Capture the cell that displays the provided text and extract its (x, y) central coordinate. 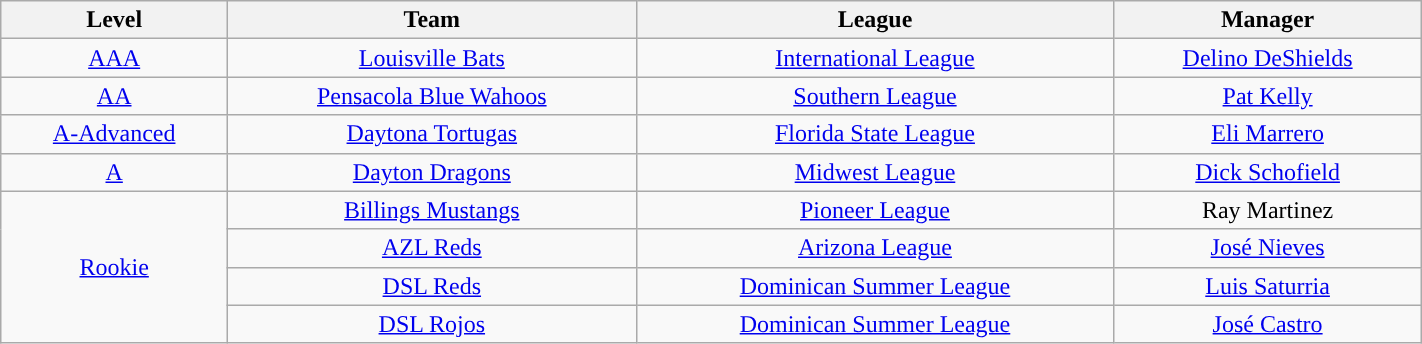
A (114, 172)
International League (875, 58)
Manager (1268, 20)
Pensacola Blue Wahoos (432, 96)
AA (114, 96)
Rookie (114, 267)
Daytona Tortugas (432, 134)
Midwest League (875, 172)
AZL Reds (432, 248)
League (875, 20)
Dick Schofield (1268, 172)
José Castro (1268, 324)
Level (114, 20)
Ray Martinez (1268, 210)
Billings Mustangs (432, 210)
Dayton Dragons (432, 172)
Eli Marrero (1268, 134)
Pioneer League (875, 210)
DSL Rojos (432, 324)
DSL Reds (432, 286)
José Nieves (1268, 248)
Arizona League (875, 248)
Pat Kelly (1268, 96)
Luis Saturria (1268, 286)
Delino DeShields (1268, 58)
Louisville Bats (432, 58)
A-Advanced (114, 134)
Southern League (875, 96)
Florida State League (875, 134)
Team (432, 20)
AAA (114, 58)
